Capture the cell that displays the provided text and extract its (X, Y) central coordinate. 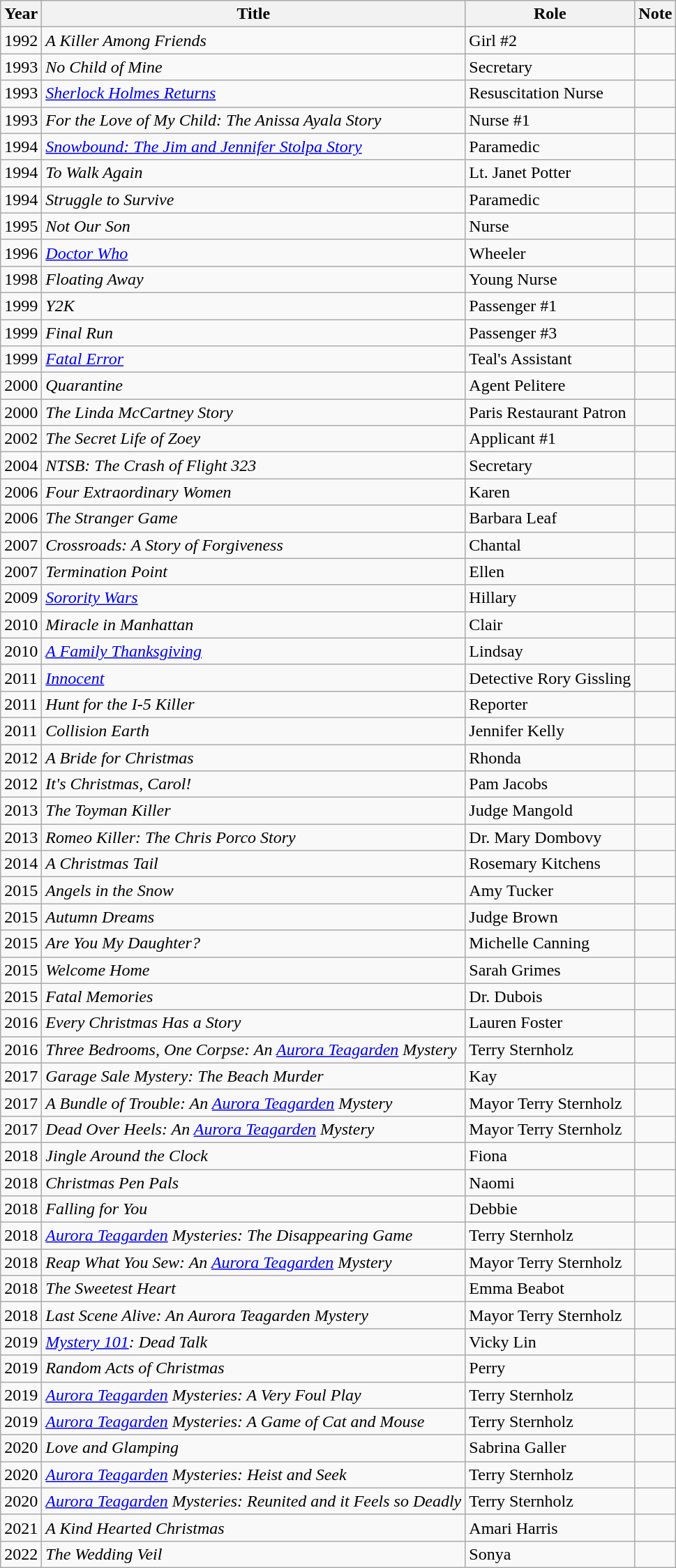
A Bundle of Trouble: An Aurora Teagarden Mystery (254, 1103)
Sherlock Holmes Returns (254, 94)
Sorority Wars (254, 598)
Clair (550, 625)
To Walk Again (254, 173)
Aurora Teagarden Mysteries: Heist and Seek (254, 1474)
Lt. Janet Potter (550, 173)
Chantal (550, 545)
Sonya (550, 1554)
Judge Brown (550, 917)
Debbie (550, 1209)
Title (254, 14)
Dr. Dubois (550, 996)
Doctor Who (254, 253)
A Christmas Tail (254, 864)
Last Scene Alive: An Aurora Teagarden Mystery (254, 1315)
Christmas Pen Pals (254, 1183)
Floating Away (254, 279)
Rosemary Kitchens (550, 864)
Reporter (550, 704)
Wheeler (550, 253)
Year (21, 14)
Fatal Error (254, 359)
Fiona (550, 1156)
A Family Thanksgiving (254, 651)
Amy Tucker (550, 890)
Random Acts of Christmas (254, 1368)
Snowbound: The Jim and Jennifer Stolpa Story (254, 147)
Angels in the Snow (254, 890)
Aurora Teagarden Mysteries: A Very Foul Play (254, 1395)
Judge Mangold (550, 811)
Quarantine (254, 386)
A Killer Among Friends (254, 40)
Ellen (550, 572)
Struggle to Survive (254, 200)
Hillary (550, 598)
Naomi (550, 1183)
Not Our Son (254, 226)
Hunt for the I-5 Killer (254, 704)
Nurse (550, 226)
Every Christmas Has a Story (254, 1023)
2004 (21, 465)
The Stranger Game (254, 518)
Teal's Assistant (550, 359)
2009 (21, 598)
Termination Point (254, 572)
2014 (21, 864)
Resuscitation Nurse (550, 94)
Mystery 101: Dead Talk (254, 1342)
Garage Sale Mystery: The Beach Murder (254, 1076)
Aurora Teagarden Mysteries: Reunited and it Feels so Deadly (254, 1501)
Romeo Killer: The Chris Porco Story (254, 837)
Detective Rory Gissling (550, 678)
Crossroads: A Story of Forgiveness (254, 545)
Vicky Lin (550, 1342)
1996 (21, 253)
Nurse #1 (550, 120)
Sabrina Galler (550, 1448)
Aurora Teagarden Mysteries: The Disappearing Game (254, 1236)
Love and Glamping (254, 1448)
Jennifer Kelly (550, 731)
Falling for You (254, 1209)
Final Run (254, 333)
2022 (21, 1554)
Innocent (254, 678)
Agent Pelitere (550, 386)
Four Extraordinary Women (254, 492)
No Child of Mine (254, 67)
Role (550, 14)
Barbara Leaf (550, 518)
Dead Over Heels: An Aurora Teagarden Mystery (254, 1129)
1995 (21, 226)
Aurora Teagarden Mysteries: A Game of Cat and Mouse (254, 1421)
Karen (550, 492)
Miracle in Manhattan (254, 625)
Pam Jacobs (550, 784)
Jingle Around the Clock (254, 1156)
Three Bedrooms, One Corpse: An Aurora Teagarden Mystery (254, 1050)
Applicant #1 (550, 439)
The Linda McCartney Story (254, 412)
The Secret Life of Zoey (254, 439)
Perry (550, 1368)
Y2K (254, 306)
Amari Harris (550, 1528)
Kay (550, 1076)
Rhonda (550, 757)
Fatal Memories (254, 996)
Lindsay (550, 651)
2021 (21, 1528)
Girl #2 (550, 40)
NTSB: The Crash of Flight 323 (254, 465)
Collision Earth (254, 731)
Michelle Canning (550, 943)
2002 (21, 439)
Passenger #1 (550, 306)
Welcome Home (254, 970)
Autumn Dreams (254, 917)
Reap What You Sew: An Aurora Teagarden Mystery (254, 1262)
Are You My Daughter? (254, 943)
A Bride for Christmas (254, 757)
A Kind Hearted Christmas (254, 1528)
The Wedding Veil (254, 1554)
Passenger #3 (550, 333)
Sarah Grimes (550, 970)
Note (656, 14)
1992 (21, 40)
Dr. Mary Dombovy (550, 837)
Lauren Foster (550, 1023)
Paris Restaurant Patron (550, 412)
1998 (21, 279)
Emma Beabot (550, 1289)
For the Love of My Child: The Anissa Ayala Story (254, 120)
Young Nurse (550, 279)
The Sweetest Heart (254, 1289)
The Toyman Killer (254, 811)
It's Christmas, Carol! (254, 784)
